Determine the [x, y] coordinate at the center of the cell enclosing the given text.  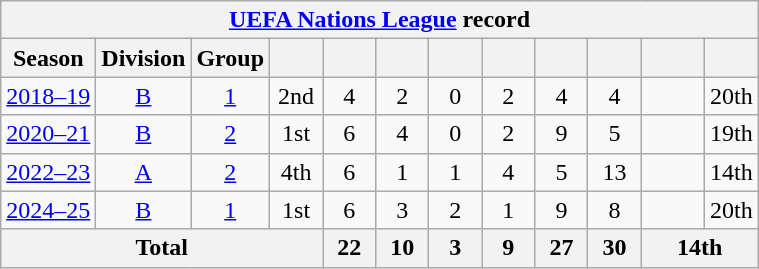
4th [296, 172]
27 [562, 248]
UEFA Nations League record [380, 20]
2018–19 [48, 96]
A [144, 172]
2022–23 [48, 172]
13 [614, 172]
19th [732, 134]
Division [144, 58]
10 [402, 248]
Group [230, 58]
Season [48, 58]
2nd [296, 96]
Total [162, 248]
2024–25 [48, 210]
22 [350, 248]
2020–21 [48, 134]
30 [614, 248]
8 [614, 210]
